Capture the cell that displays the provided text and extract its (X, Y) central coordinate. 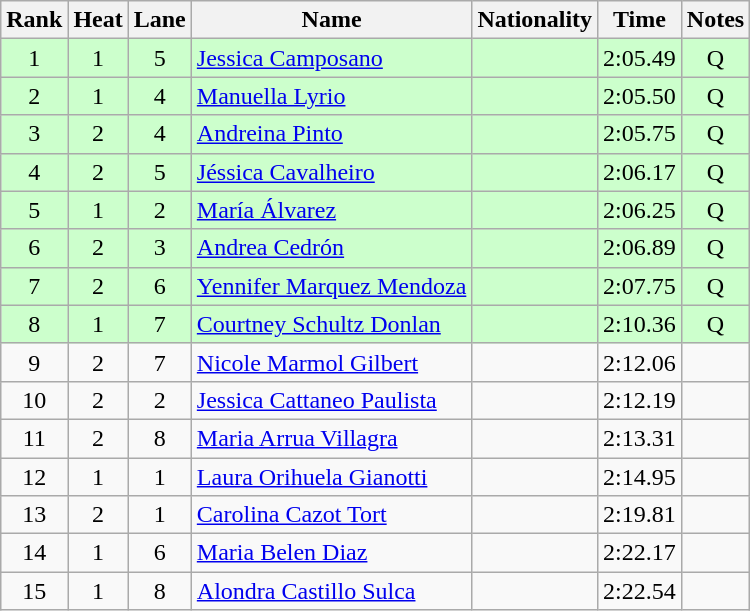
Jessica Camposano (332, 58)
13 (34, 515)
2:05.49 (640, 58)
Jéssica Cavalheiro (332, 172)
Yennifer Marquez Mendoza (332, 286)
2:06.89 (640, 248)
Rank (34, 20)
14 (34, 553)
Name (332, 20)
Courtney Schultz Donlan (332, 324)
2:07.75 (640, 286)
Carolina Cazot Tort (332, 515)
Laura Orihuela Gianotti (332, 477)
Notes (715, 20)
2:12.06 (640, 362)
2:10.36 (640, 324)
2:19.81 (640, 515)
Nicole Marmol Gilbert (332, 362)
12 (34, 477)
Nationality (535, 20)
Heat (98, 20)
2:06.17 (640, 172)
Andrea Cedrón (332, 248)
Alondra Castillo Sulca (332, 591)
Manuella Lyrio (332, 96)
9 (34, 362)
11 (34, 438)
Andreina Pinto (332, 134)
María Álvarez (332, 210)
2:12.19 (640, 400)
Maria Belen Diaz (332, 553)
2:06.25 (640, 210)
2:05.75 (640, 134)
Jessica Cattaneo Paulista (332, 400)
15 (34, 591)
2:05.50 (640, 96)
2:14.95 (640, 477)
Time (640, 20)
Maria Arrua Villagra (332, 438)
Lane (160, 20)
2:22.54 (640, 591)
2:22.17 (640, 553)
10 (34, 400)
2:13.31 (640, 438)
